Extract the (X, Y) coordinate from the center of the cell holding the provided text.  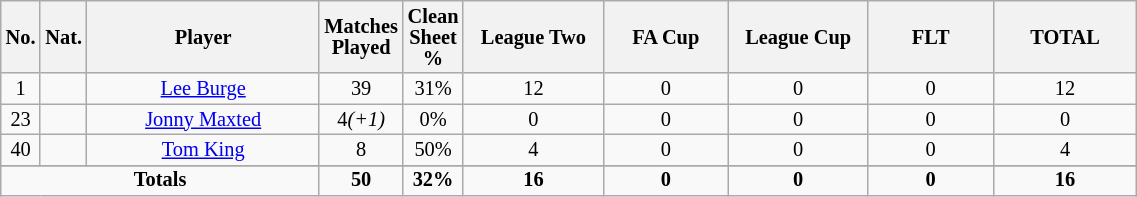
39 (360, 88)
Player (204, 36)
League Two (533, 36)
No. (21, 36)
4(+1) (360, 120)
0% (434, 120)
Matches Played (360, 36)
FLT (930, 36)
Tom King (204, 150)
FA Cup (666, 36)
31% (434, 88)
Nat. (63, 36)
Lee Burge (204, 88)
23 (21, 120)
Jonny Maxted (204, 120)
Clean Sheet % (434, 36)
32% (434, 180)
1 (21, 88)
50% (434, 150)
League Cup (798, 36)
8 (360, 150)
TOTAL (1065, 36)
40 (21, 150)
Totals (160, 180)
50 (360, 180)
